Detect which cell encompasses the target text, then output its (X, Y) center coordinate. 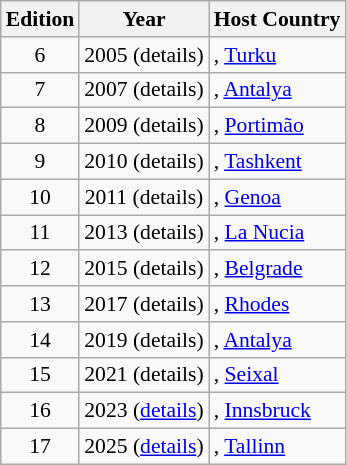
2017 (details) (144, 304)
, Rhodes (278, 304)
2005 (details) (144, 55)
, Belgrade (278, 269)
2009 (details) (144, 126)
2007 (details) (144, 90)
6 (40, 55)
, Seixal (278, 375)
, Tallinn (278, 447)
Edition (40, 19)
, La Nucia (278, 233)
2015 (details) (144, 269)
Year (144, 19)
8 (40, 126)
, Genoa (278, 197)
2013 (details) (144, 233)
2010 (details) (144, 162)
9 (40, 162)
17 (40, 447)
2023 (details) (144, 411)
16 (40, 411)
, Tashkent (278, 162)
12 (40, 269)
10 (40, 197)
15 (40, 375)
13 (40, 304)
, Innsbruck (278, 411)
11 (40, 233)
2019 (details) (144, 340)
, Portimão (278, 126)
Host Country (278, 19)
14 (40, 340)
2025 (details) (144, 447)
2011 (details) (144, 197)
7 (40, 90)
2021 (details) (144, 375)
, Turku (278, 55)
